Return the [X, Y] coordinate for the center point of the cell that contains the specified text.  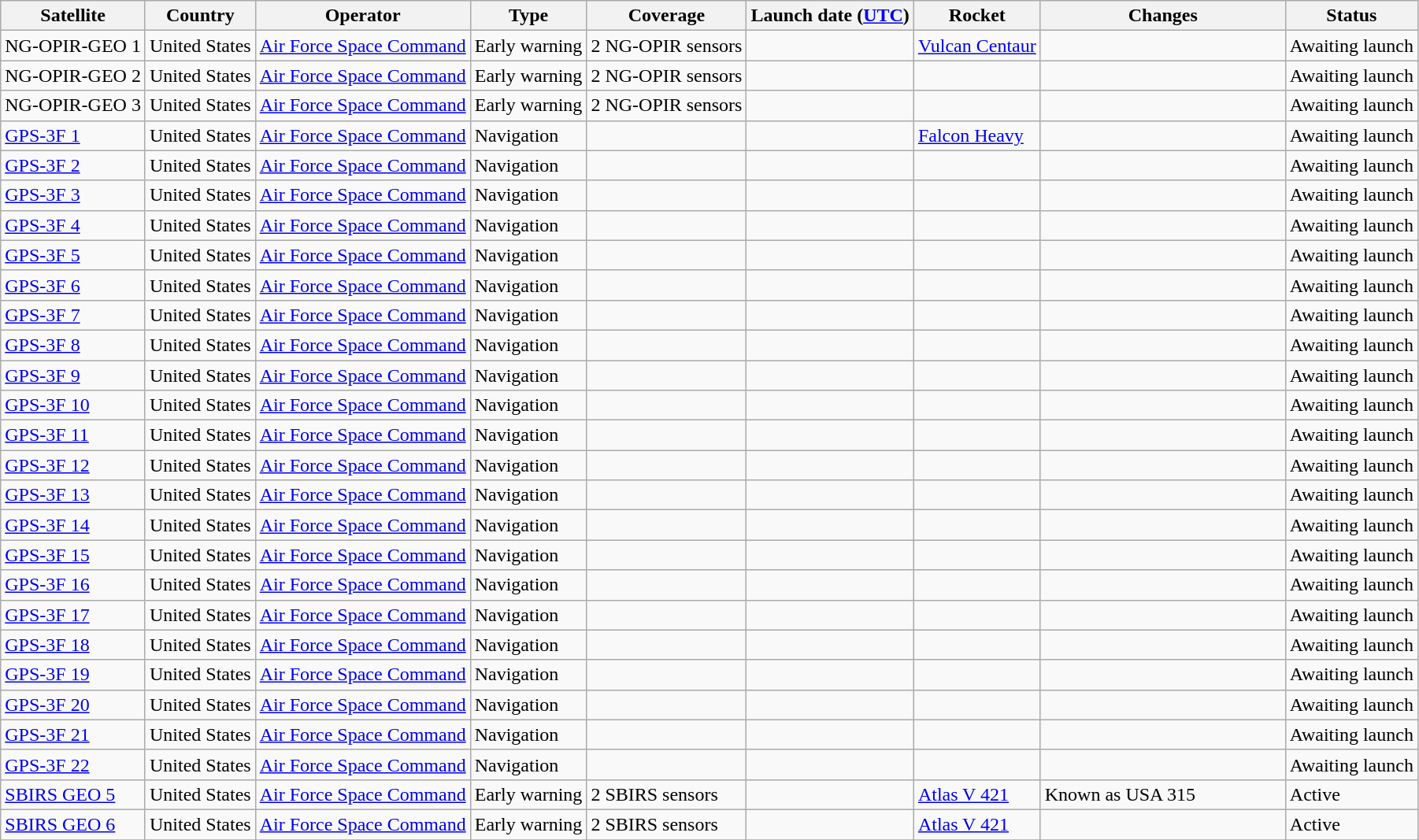
Vulcan Centaur [976, 46]
GPS-3F 8 [73, 345]
GPS-3F 20 [73, 705]
GPS-3F 18 [73, 645]
GPS-3F 10 [73, 405]
SBIRS GEO 5 [73, 794]
GPS-3F 5 [73, 255]
GPS-3F 11 [73, 435]
Falcon Heavy [976, 135]
GPS-3F 12 [73, 465]
NG-OPIR-GEO 3 [73, 105]
Type [528, 16]
GPS-3F 1 [73, 135]
Operator [362, 16]
SBIRS GEO 6 [73, 824]
GPS-3F 19 [73, 675]
Rocket [976, 16]
Satellite [73, 16]
NG-OPIR-GEO 2 [73, 76]
Country [200, 16]
GPS-3F 13 [73, 495]
GPS-3F 2 [73, 165]
GPS-3F 4 [73, 225]
Coverage [666, 16]
GPS-3F 15 [73, 555]
Changes [1162, 16]
Launch date (UTC) [830, 16]
GPS-3F 9 [73, 376]
GPS-3F 17 [73, 615]
GPS-3F 6 [73, 285]
GPS-3F 21 [73, 735]
GPS-3F 22 [73, 764]
GPS-3F 7 [73, 315]
GPS-3F 14 [73, 525]
GPS-3F 3 [73, 195]
GPS-3F 16 [73, 585]
NG-OPIR-GEO 1 [73, 46]
Known as USA 315 [1162, 794]
Status [1351, 16]
